Output the [X, Y] coordinate of the center of the cell containing the given text.  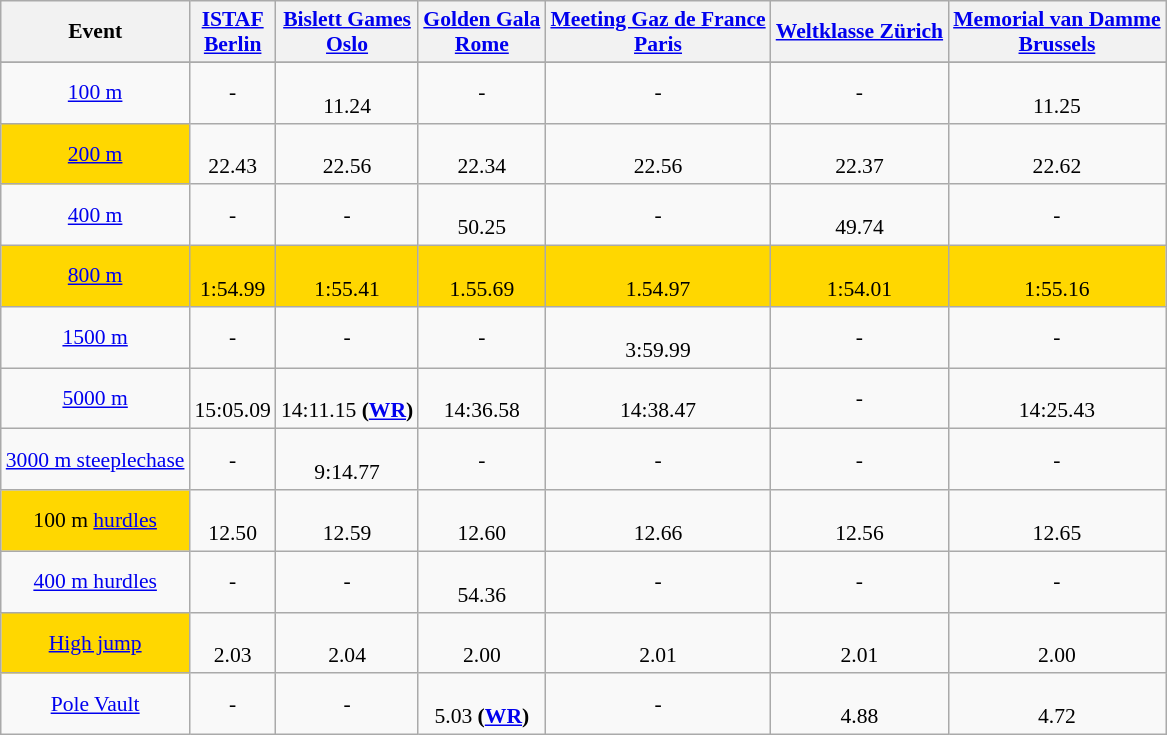
22.43 [233, 154]
2.03 [233, 642]
12.59 [347, 520]
14:11.15 (WR) [347, 398]
400 m hurdles [96, 582]
11.24 [347, 92]
1:54.01 [860, 276]
1:55.41 [347, 276]
200 m [96, 154]
4.72 [1057, 704]
1.54.97 [658, 276]
9:14.77 [347, 460]
14:36.58 [482, 398]
50.25 [482, 216]
15:05.09 [233, 398]
14:25.43 [1057, 398]
100 m hurdles [96, 520]
12.60 [482, 520]
3000 m steeplechase [96, 460]
22.62 [1057, 154]
12.65 [1057, 520]
14:38.47 [658, 398]
11.25 [1057, 92]
12.50 [233, 520]
Bislett GamesOslo [347, 32]
100 m [96, 92]
4.88 [860, 704]
12.66 [658, 520]
2.04 [347, 642]
1:55.16 [1057, 276]
12.56 [860, 520]
5000 m [96, 398]
1.55.69 [482, 276]
400 m [96, 216]
800 m [96, 276]
54.36 [482, 582]
3:59.99 [658, 338]
5.03 (WR) [482, 704]
Memorial van DammeBrussels [1057, 32]
Pole Vault [96, 704]
1:54.99 [233, 276]
22.37 [860, 154]
1500 m [96, 338]
49.74 [860, 216]
Golden GalaRome [482, 32]
High jump [96, 642]
ISTAFBerlin [233, 32]
22.34 [482, 154]
Event [96, 32]
Weltklasse Zürich [860, 32]
Meeting Gaz de FranceParis [658, 32]
